Scan for the cell matching the given text and deliver its (x, y) coordinate at center. 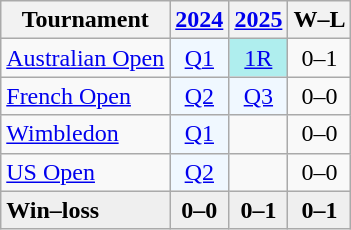
1R (258, 58)
Tournament (86, 20)
French Open (86, 96)
Wimbledon (86, 134)
US Open (86, 172)
2025 (258, 20)
Q3 (258, 96)
Australian Open (86, 58)
W–L (320, 20)
2024 (200, 20)
Win–loss (86, 210)
